For the text-containing cell, return its midpoint in (x, y) coordinate format. 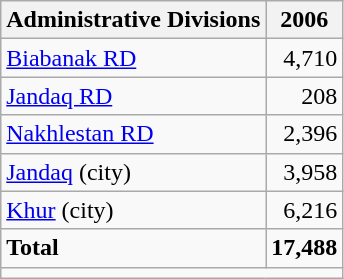
Total (134, 248)
3,958 (304, 172)
208 (304, 96)
4,710 (304, 58)
2,396 (304, 134)
Khur (city) (134, 210)
17,488 (304, 248)
Nakhlestan RD (134, 134)
Administrative Divisions (134, 20)
Biabanak RD (134, 58)
2006 (304, 20)
Jandaq (city) (134, 172)
Jandaq RD (134, 96)
6,216 (304, 210)
